Output the [x, y] coordinate of the center of the cell containing the given text.  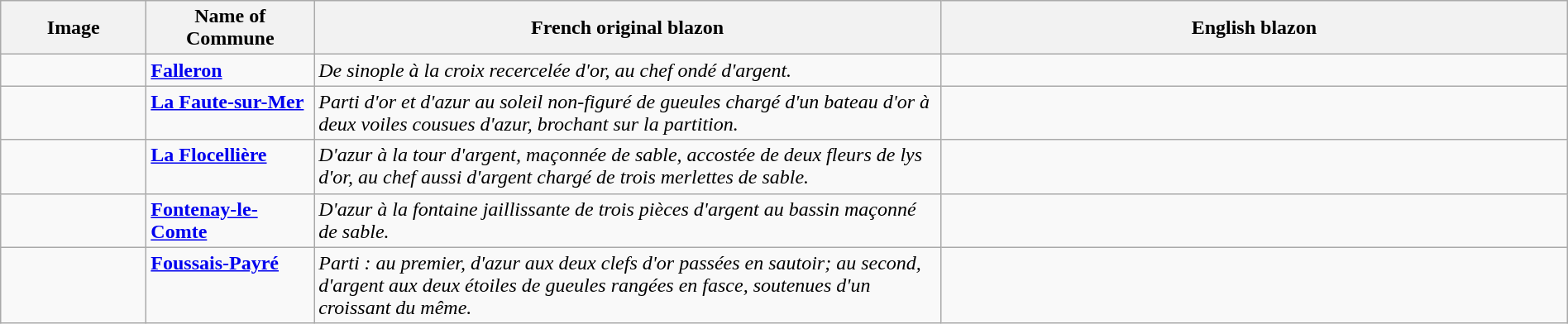
Parti d'or et d'azur au soleil non-figuré de gueules chargé d'un bateau d'or à deux voiles cousues d'azur, brochant sur la partition. [628, 112]
D'azur à la tour d'argent, maçonnée de sable, accostée de deux fleurs de lys d'or, au chef aussi d'argent chargé de trois merlettes de sable. [628, 167]
De sinople à la croix recercelée d'or, au chef ondé d'argent. [628, 70]
La Flocellière [230, 167]
Image [74, 28]
D'azur à la fontaine jaillissante de trois pièces d'argent au bassin maçonné de sable. [628, 220]
French original blazon [628, 28]
English blazon [1254, 28]
Fontenay-le-Comte [230, 220]
Name of Commune [230, 28]
La Faute-sur-Mer [230, 112]
Foussais-Payré [230, 285]
Falleron [230, 70]
